Return the (x, y) coordinate for the center point of the cell that contains the specified text.  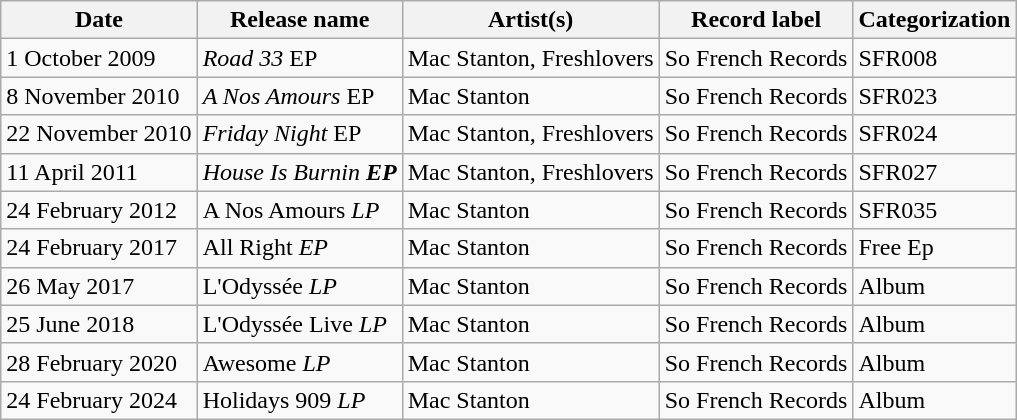
24 February 2024 (99, 400)
Awesome LP (300, 362)
SFR027 (934, 172)
Free Ep (934, 248)
SFR024 (934, 134)
Categorization (934, 20)
Release name (300, 20)
Holidays 909 LP (300, 400)
1 October 2009 (99, 58)
House Is Burnin EP (300, 172)
26 May 2017 (99, 286)
Road 33 EP (300, 58)
A Nos Amours EP (300, 96)
All Right EP (300, 248)
SFR023 (934, 96)
Friday Night EP (300, 134)
22 November 2010 (99, 134)
L'Odyssée LP (300, 286)
24 February 2017 (99, 248)
Date (99, 20)
L'Odyssée Live LP (300, 324)
SFR008 (934, 58)
11 April 2011 (99, 172)
A Nos Amours LP (300, 210)
Artist(s) (530, 20)
8 November 2010 (99, 96)
24 February 2012 (99, 210)
25 June 2018 (99, 324)
28 February 2020 (99, 362)
SFR035 (934, 210)
Record label (756, 20)
